Extract the (x, y) coordinate from the center of the cell holding the provided text.  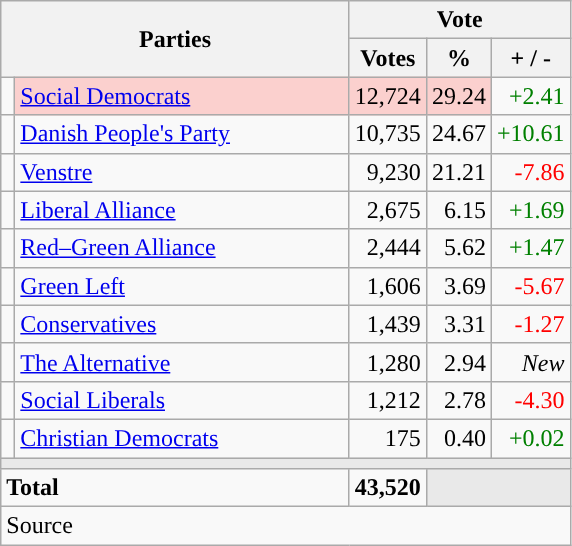
2.94 (458, 362)
The Alternative (182, 362)
+1.69 (530, 210)
-5.67 (530, 286)
1,280 (388, 362)
2.78 (458, 400)
% (458, 58)
Social Liberals (182, 400)
2,675 (388, 210)
24.67 (458, 134)
2,444 (388, 248)
12,724 (388, 96)
-4.30 (530, 400)
New (530, 362)
Source (286, 526)
1,212 (388, 400)
+ / - (530, 58)
Conservatives (182, 324)
Liberal Alliance (182, 210)
1,606 (388, 286)
Danish People's Party (182, 134)
Social Democrats (182, 96)
5.62 (458, 248)
9,230 (388, 172)
0.40 (458, 438)
Vote (460, 20)
3.31 (458, 324)
Votes (388, 58)
29.24 (458, 96)
Total (176, 488)
Christian Democrats (182, 438)
43,520 (388, 488)
-7.86 (530, 172)
+1.47 (530, 248)
Parties (176, 39)
21.21 (458, 172)
+10.61 (530, 134)
175 (388, 438)
3.69 (458, 286)
-1.27 (530, 324)
Venstre (182, 172)
10,735 (388, 134)
Green Left (182, 286)
+2.41 (530, 96)
+0.02 (530, 438)
6.15 (458, 210)
Red–Green Alliance (182, 248)
1,439 (388, 324)
